Provide the (x, y) coordinate of the cell's center where the given text is located.  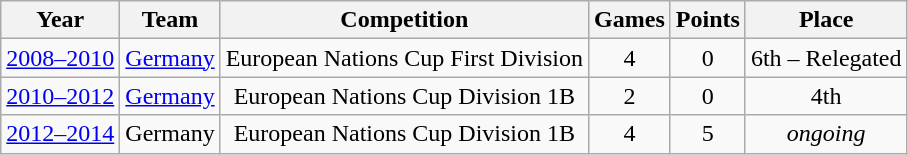
Team (170, 20)
2008–2010 (60, 58)
2012–2014 (60, 134)
4th (826, 96)
Points (708, 20)
Games (630, 20)
Place (826, 20)
Competition (404, 20)
ongoing (826, 134)
2010–2012 (60, 96)
Year (60, 20)
6th – Relegated (826, 58)
5 (708, 134)
2 (630, 96)
European Nations Cup First Division (404, 58)
